From the cell containing the given text, extract its center point as (x, y) coordinate. 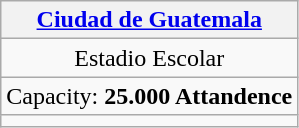
Ciudad de Guatemala (150, 20)
Capacity: 25.000 Attandence (150, 96)
Estadio Escolar (150, 58)
